Identify which cell holds the provided text, then report its [X, Y] central coordinate. 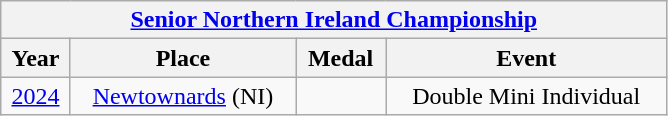
Medal [341, 58]
2024 [36, 96]
Senior Northern Ireland Championship [334, 20]
Double Mini Individual [526, 96]
Year [36, 58]
Place [182, 58]
Event [526, 58]
Newtownards (NI) [182, 96]
